Output the [x, y] coordinate of the center of the cell containing the given text.  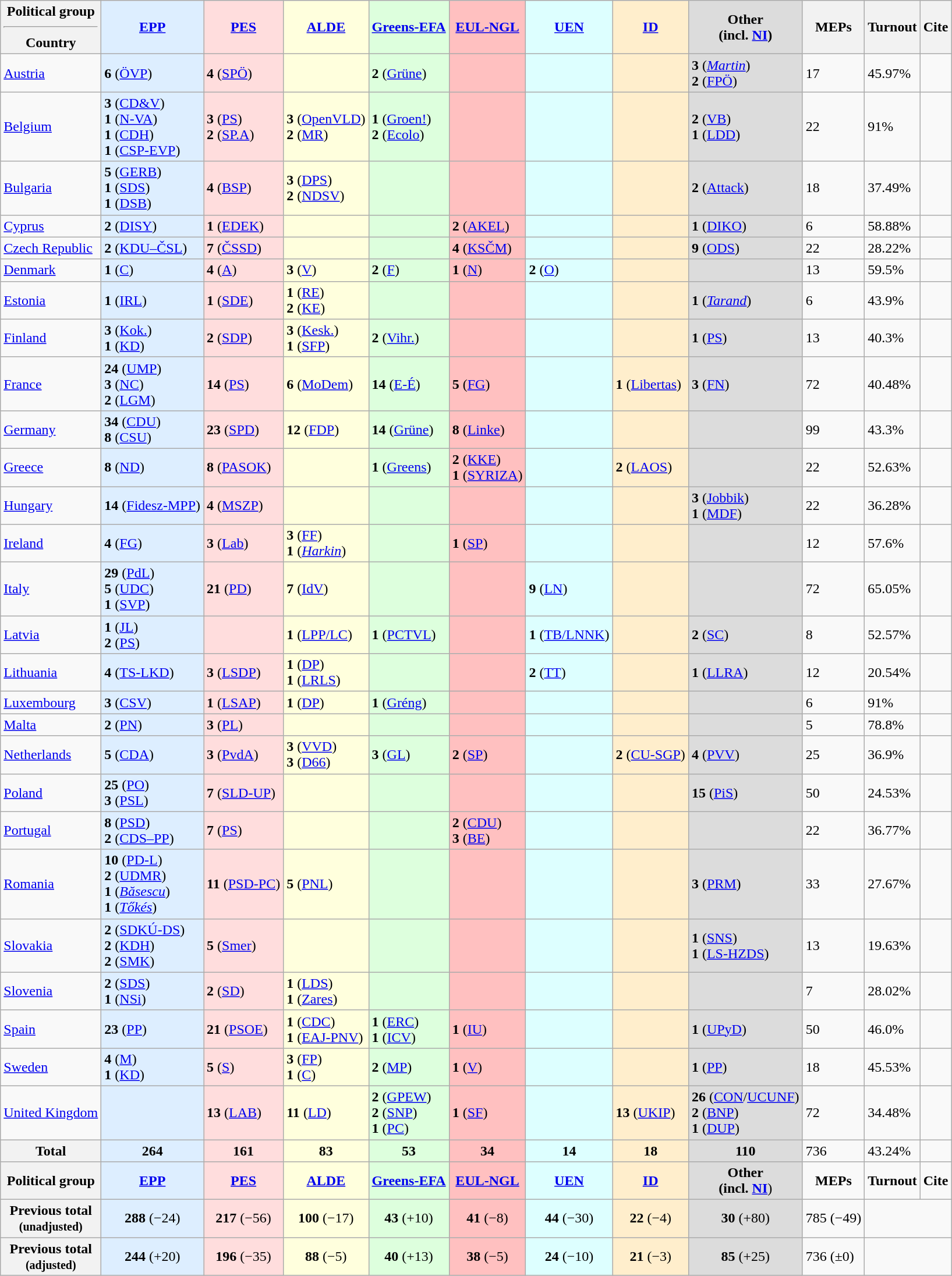
21 (PD) [243, 589]
36.28% [893, 505]
Estonia [51, 300]
29 (PdL) 5 (UDC) 1 (SVP) [153, 589]
99 [834, 430]
3 (Lab) [243, 544]
736 (±0) [834, 1256]
1 (Libertas) [650, 384]
2 (F) [409, 270]
1 (ERC) 1 (ICV) [409, 1029]
19.63% [893, 945]
22 (−4) [650, 1219]
1 (SP) [487, 544]
Hungary [51, 505]
5 (Smer) [243, 945]
1 (N) [487, 270]
110 [745, 1151]
3 (CSV) [153, 703]
Finland [51, 338]
53 [409, 1151]
44 (−30) [569, 1219]
4 (A) [243, 270]
Czech Republic [51, 248]
5 (GERB)1 (SDS)1 (DSB) [153, 188]
3 (OpenVLD)2 (MR) [326, 127]
4 (M)1 (KD) [153, 1066]
Sweden [51, 1066]
52.63% [893, 467]
Germany [51, 430]
Poland [51, 793]
14 (Fidesz-MPP) [153, 505]
3 (FF)1 (Harkin) [326, 544]
40.48% [893, 384]
40.3% [893, 338]
25 [834, 754]
2 (LAOS) [650, 467]
Spain [51, 1029]
1 (Greens) [409, 467]
2 (SDP) [243, 338]
26 (CON/UCUNF)2 (BNP)1 (DUP) [745, 1112]
United Kingdom [51, 1112]
Greece [51, 467]
27.67% [893, 884]
5 (CDA) [153, 754]
2 (SD) [243, 991]
8 (PSD)2 (CDS–PP) [153, 830]
7 [834, 991]
24.53% [893, 793]
36.77% [893, 830]
2 (Vihr.) [409, 338]
11 (LD) [326, 1112]
2 (SDKÚ-DS)2 (KDH)2 (SMK) [153, 945]
2 (SC) [745, 635]
17 [834, 73]
288 (−24) [153, 1219]
6 (MoDem) [326, 384]
3 (Martin)2 (FPÖ) [745, 73]
Portugal [51, 830]
3 (PL) [243, 725]
4 (FG) [153, 544]
1 (EDEK) [243, 226]
2 (KKE)1 (SYRIZA) [487, 467]
3 (PvdA) [243, 754]
4 (TS-LKD) [153, 673]
21 (PSOE) [243, 1029]
65.05% [893, 589]
85 (+25) [745, 1256]
Political group [51, 1181]
1 (SF) [487, 1112]
Previous total(unadjusted) [51, 1219]
24 (−10) [569, 1256]
83 [326, 1151]
1 (C) [153, 270]
4 (MSZP) [243, 505]
Previous total(adjusted) [51, 1256]
Romania [51, 884]
23 (SPD) [243, 430]
4 (KSČM) [487, 248]
5 (PNL) [326, 884]
7 (ČSSD) [243, 248]
41 (−8) [487, 1219]
2 (Grüne) [409, 73]
14 (PS) [243, 384]
1 (PP) [745, 1066]
14 [569, 1151]
1 (DIKO) [745, 226]
1 (UPyD) [745, 1029]
43 (+10) [409, 1219]
36.9% [893, 754]
38 (−5) [487, 1256]
11 (PSD-PC) [243, 884]
Italy [51, 589]
1 (IU) [487, 1029]
2 (KDU–ČSL) [153, 248]
3 (LSDP) [243, 673]
43.3% [893, 430]
1 (LSAP) [243, 703]
30 (+80) [745, 1219]
88 (−5) [326, 1256]
3 (GL) [409, 754]
10 (PD-L)2 (UDMR)1 (Băsescu)1 (Tőkés) [153, 884]
Slovenia [51, 991]
52.57% [893, 635]
57.6% [893, 544]
1 (SDE) [243, 300]
Cyprus [51, 226]
2 (Attack) [745, 188]
3 (DPS) 2 (NDSV) [326, 188]
2 (CU-SGP) [650, 754]
14 (E-É) [409, 384]
37.49% [893, 188]
Austria [51, 73]
14 (Grüne) [409, 430]
1 (DP)1 (LRLS) [326, 673]
2 (DISY) [153, 226]
7 (PS) [243, 830]
28.22% [893, 248]
3 (FP)1 (C) [326, 1066]
1 (V) [487, 1066]
Malta [51, 725]
Total [51, 1151]
2 (GPEW) 2 (SNP) 1 (PC) [409, 1112]
8 [834, 635]
13 (UKIP) [650, 1112]
25 (PO)3 (PSL) [153, 793]
2 (CDU)3 (BE) [487, 830]
9 (ODS) [745, 248]
2 (VB)1 (LDD) [745, 127]
28.02% [893, 991]
59.5% [893, 270]
24 (UMP)3 (NC)2 (LGM) [153, 384]
100 (−17) [326, 1219]
Belgium [51, 127]
1 (SNS)1 (LS-HZDS) [745, 945]
34.48% [893, 1112]
4 (SPÖ) [243, 73]
1 (PCTVL) [409, 635]
1 (LDS)1 (Zares) [326, 991]
8 (ND) [153, 467]
2 (O) [569, 270]
1 (Gréng) [409, 703]
264 [153, 1151]
1 (LLRA) [745, 673]
1 (JL)2 (PS) [153, 635]
217 (−56) [243, 1219]
244 (+20) [153, 1256]
2 (SDS)1 (NSi) [153, 991]
Netherlands [51, 754]
46.0% [893, 1029]
7 (IdV) [326, 589]
785 (−49) [834, 1219]
3 (Kok.)1 (KD) [153, 338]
58.88% [893, 226]
4 (PVV) [745, 754]
2 (AKEL) [487, 226]
736 [834, 1151]
Ireland [51, 544]
161 [243, 1151]
5 [834, 725]
Political groupCountry [51, 27]
13 (LAB) [243, 1112]
2 (MP) [409, 1066]
8 (PASOK) [243, 467]
21 (−3) [650, 1256]
3 (Kesk.)1 (SFP) [326, 338]
Bulgaria [51, 188]
45.53% [893, 1066]
12 (FDP) [326, 430]
Denmark [51, 270]
1 (LPP/LC) [326, 635]
1 (Groen!)2 (Ecolo) [409, 127]
3 (FN) [745, 384]
78.8% [893, 725]
7 (SLD-UP) [243, 793]
1 (PS) [745, 338]
8 (Linke) [487, 430]
1 (Tarand) [745, 300]
Latvia [51, 635]
196 (−35) [243, 1256]
1 (IRL) [153, 300]
3 (V) [326, 270]
3 (PS)2 (SP.A) [243, 127]
2 (TT) [569, 673]
2 (PN) [153, 725]
3 (CD&V)1 (N-VA)1 (CDH)1 (CSP-EVP) [153, 127]
1 (TB/LNNK) [569, 635]
1 (DP) [326, 703]
23 (PP) [153, 1029]
5 (FG) [487, 384]
34 [487, 1151]
20.54% [893, 673]
2 (SP) [487, 754]
5 (S) [243, 1066]
9 (LN) [569, 589]
33 [834, 884]
1 (RE) 2 (KE) [326, 300]
34 (CDU)8 (CSU) [153, 430]
1 (CDC) 1 (EAJ-PNV) [326, 1029]
4 (BSP) [243, 188]
3 (PRM) [745, 884]
Lithuania [51, 673]
6 (ÖVP) [153, 73]
Luxembourg [51, 703]
45.97% [893, 73]
3 (Jobbik)1 (MDF) [745, 505]
40 (+13) [409, 1256]
43.24% [893, 1151]
43.9% [893, 300]
Slovakia [51, 945]
3 (VVD)3 (D66) [326, 754]
France [51, 384]
15 (PiS) [745, 793]
